Provide the [x, y] coordinate of the cell's center where the given text is located.  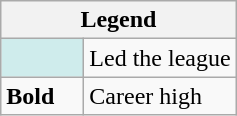
Career high [160, 96]
Bold [42, 96]
Legend [118, 20]
Led the league [160, 58]
